Find where the given text appears and provide that cell's center as [X, Y] coordinate. 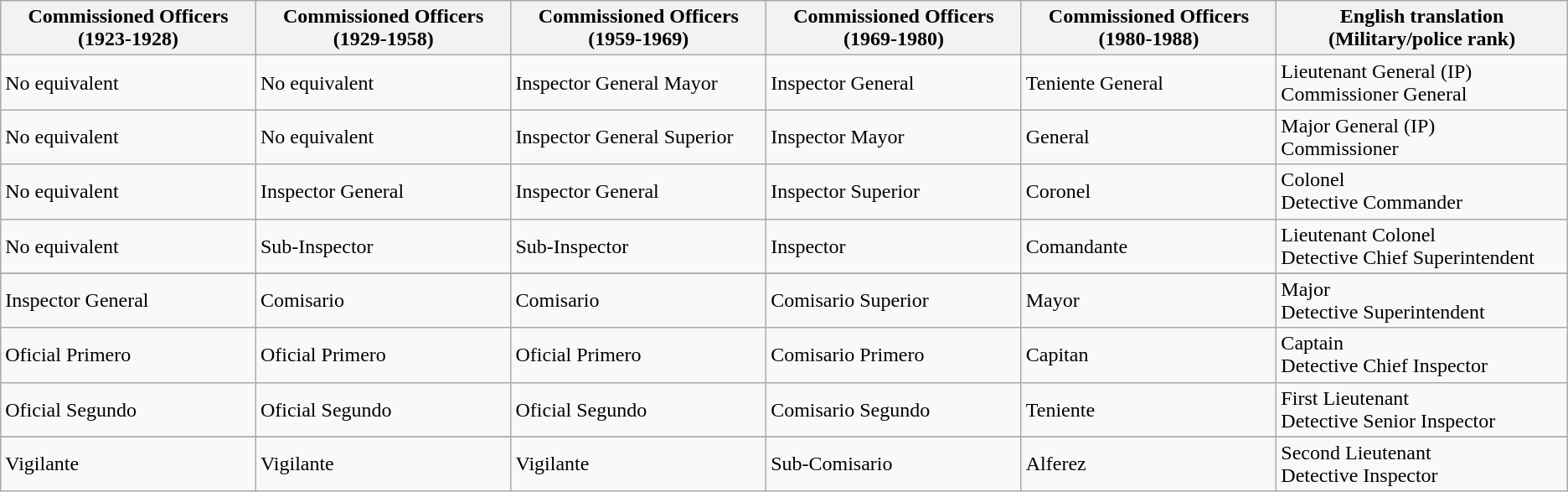
Mayor [1149, 300]
Major General (IP)Commissioner [1422, 137]
Commissioned Officers (1980-1988) [1149, 28]
General [1149, 137]
Second LieutenantDetective Inspector [1422, 464]
Teniente General [1149, 82]
Comandante [1149, 246]
First Lieutenant Detective Senior Inspector [1422, 409]
Inspector General Mayor [638, 82]
Major Detective Superintendent [1422, 300]
Commissioned Officers (1969-1980) [895, 28]
Inspector Superior [895, 191]
Commissioned Officers (1929-1958) [384, 28]
ColonelDetective Commander [1422, 191]
Sub-Comisario [895, 464]
Inspector General Superior [638, 137]
Teniente [1149, 409]
Comisario Segundo [895, 409]
Commissioned Officers (1923-1928) [129, 28]
Inspector Mayor [895, 137]
Commissioned Officers (1959-1969) [638, 28]
Comisario Primero [895, 355]
Capitan [1149, 355]
Alferez [1149, 464]
CaptainDetective Chief Inspector [1422, 355]
Lieutenant ColonelDetective Chief Superintendent [1422, 246]
Comisario Superior [895, 300]
Lieutenant General (IP)Commissioner General [1422, 82]
Coronel [1149, 191]
English translation (Military/police rank) [1422, 28]
Inspector [895, 246]
